Extract the (X, Y) coordinate from the center of the cell holding the provided text.  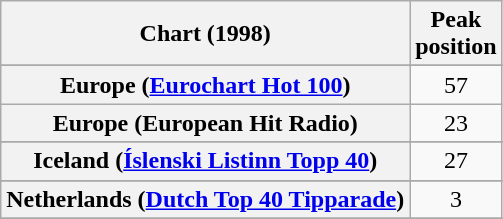
57 (456, 85)
Peakposition (456, 34)
27 (456, 161)
23 (456, 123)
Chart (1998) (206, 34)
Europe (Eurochart Hot 100) (206, 85)
Iceland (Íslenski Listinn Topp 40) (206, 161)
3 (456, 199)
Europe (European Hit Radio) (206, 123)
Netherlands (Dutch Top 40 Tipparade) (206, 199)
